Return the (x, y) coordinate for the center point of the cell that contains the specified text.  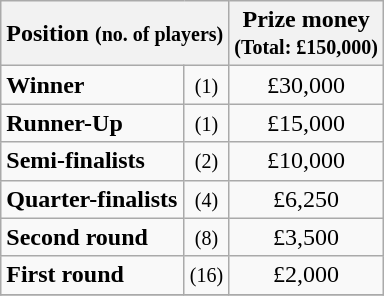
£6,250 (306, 199)
Winner (92, 85)
Semi-finalists (92, 161)
(16) (206, 275)
(4) (206, 199)
£10,000 (306, 161)
(2) (206, 161)
Quarter-finalists (92, 199)
£2,000 (306, 275)
Position (no. of players) (115, 34)
Runner-Up (92, 123)
£15,000 (306, 123)
(8) (206, 237)
£30,000 (306, 85)
First round (92, 275)
Prize money(Total: £150,000) (306, 34)
£3,500 (306, 237)
Second round (92, 237)
